For the text-containing cell, return its midpoint in (X, Y) coordinate format. 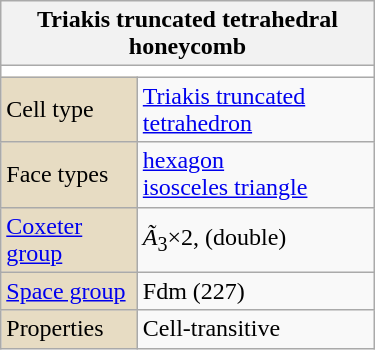
Space group (70, 291)
Ã3×2, (double) (256, 240)
Cell type (70, 110)
Triakis truncated tetrahedron (256, 110)
Properties (70, 329)
Face types (70, 174)
Fdm (227) (256, 291)
Triakis truncated tetrahedral honeycomb (188, 34)
hexagonisosceles triangle (256, 174)
Coxeter group (70, 240)
Cell-transitive (256, 329)
